Output the [X, Y] coordinate of the center of the cell containing the given text.  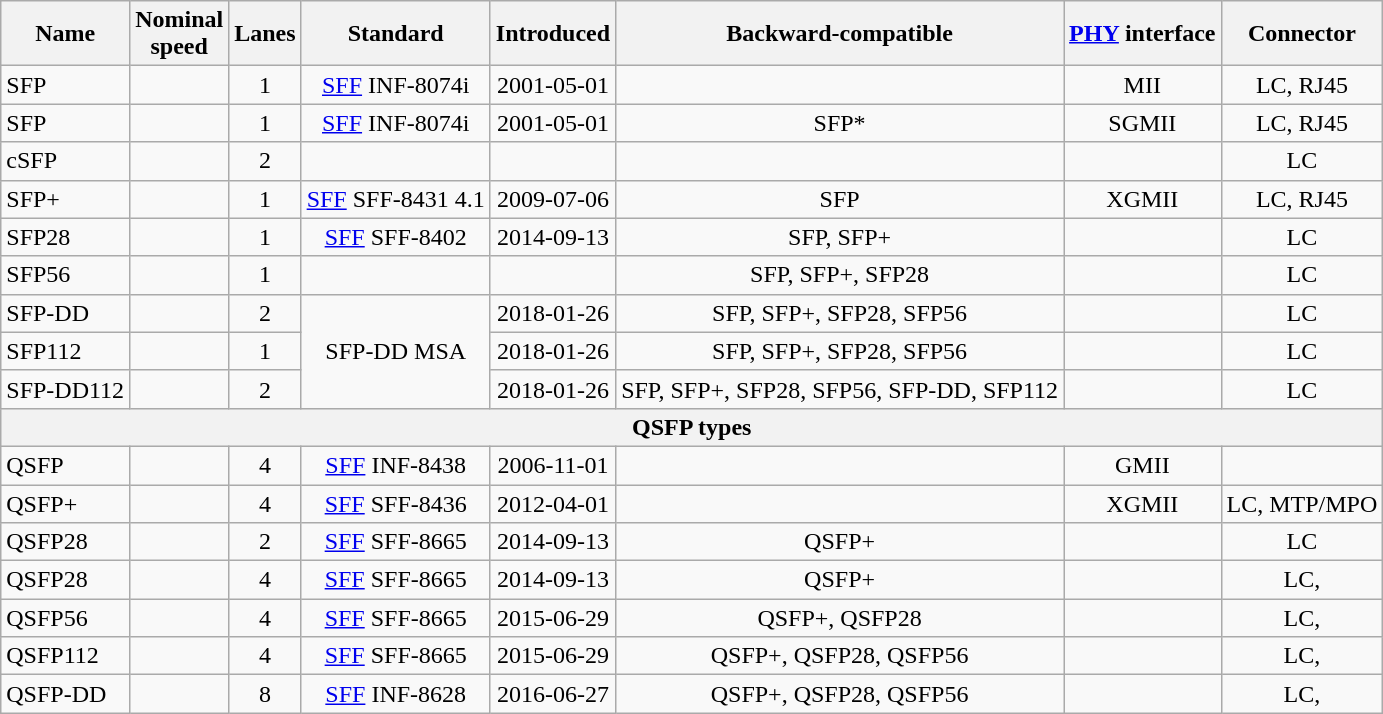
PHY interface [1142, 34]
QSFP112 [66, 656]
SFF SFF-8402 [396, 237]
Standard [396, 34]
SFP* [840, 123]
Lanes [265, 34]
2012-04-01 [552, 503]
8 [265, 694]
SFP, SFP+, SFP28 [840, 275]
SFP112 [66, 351]
2006-11-01 [552, 465]
SFF SFF-8431 4.1 [396, 199]
SFP, SFP+, SFP28, SFP56, SFP-DD, SFP112 [840, 389]
Nominal speed [180, 34]
2009-07-06 [552, 199]
SFP+ [66, 199]
2016-06-27 [552, 694]
QSFP [66, 465]
Connector [1302, 34]
QSFP+, QSFP28 [840, 618]
SFP, SFP+ [840, 237]
SFP28 [66, 237]
cSFP [66, 161]
SFP-DD112 [66, 389]
SGMII [1142, 123]
GMII [1142, 465]
SFP56 [66, 275]
LC, MTP/MPO [1302, 503]
QSFP types [692, 427]
SFP-DD MSA [396, 351]
Name [66, 34]
MII [1142, 85]
Introduced [552, 34]
Backward-compatible [840, 34]
SFF SFF-8436 [396, 503]
QSFP-DD [66, 694]
SFP-DD [66, 313]
QSFP56 [66, 618]
SFF INF-8438 [396, 465]
SFF INF-8628 [396, 694]
